For the text-containing cell, return its midpoint in [x, y] coordinate format. 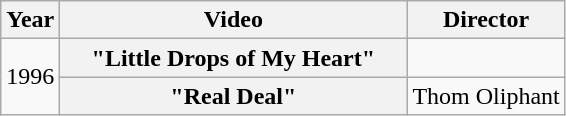
Year [30, 20]
Video [234, 20]
"Real Deal" [234, 96]
"Little Drops of My Heart" [234, 58]
Director [486, 20]
1996 [30, 77]
Thom Oliphant [486, 96]
